Provide the [x, y] coordinate of the cell's center where the given text is located.  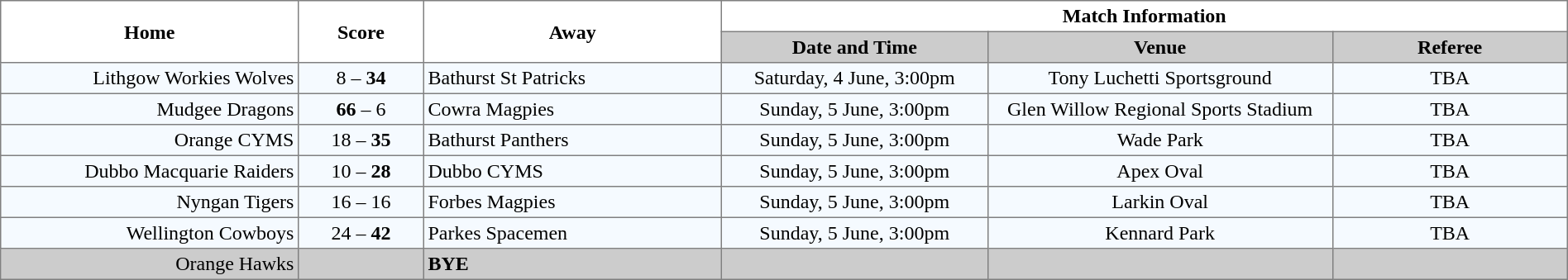
Tony Luchetti Sportsground [1159, 78]
Date and Time [854, 47]
Cowra Magpies [572, 109]
24 – 42 [361, 233]
Wade Park [1159, 140]
Lithgow Workies Wolves [150, 78]
Larkin Oval [1159, 202]
Home [150, 31]
Referee [1450, 47]
8 – 34 [361, 78]
18 – 35 [361, 140]
16 – 16 [361, 202]
Nyngan Tigers [150, 202]
Apex Oval [1159, 171]
Dubbo Macquarie Raiders [150, 171]
66 – 6 [361, 109]
Bathurst St Patricks [572, 78]
Parkes Spacemen [572, 233]
Away [572, 31]
Mudgee Dragons [150, 109]
BYE [572, 264]
Dubbo CYMS [572, 171]
Orange CYMS [150, 140]
Match Information [1145, 17]
Saturday, 4 June, 3:00pm [854, 78]
Venue [1159, 47]
Kennard Park [1159, 233]
Score [361, 31]
Wellington Cowboys [150, 233]
Bathurst Panthers [572, 140]
Glen Willow Regional Sports Stadium [1159, 109]
Forbes Magpies [572, 202]
Orange Hawks [150, 264]
10 – 28 [361, 171]
